Determine the [X, Y] coordinate at the center of the cell enclosing the given text.  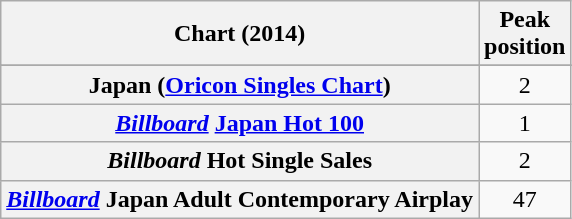
Chart (2014) [240, 34]
Billboard Japan Adult Contemporary Airplay [240, 199]
Billboard Japan Hot 100 [240, 123]
Japan (Oricon Singles Chart) [240, 85]
Billboard Hot Single Sales [240, 161]
Peakposition [525, 34]
47 [525, 199]
1 [525, 123]
